Search for the cell housing the specified text and yield its (x, y) center coordinate. 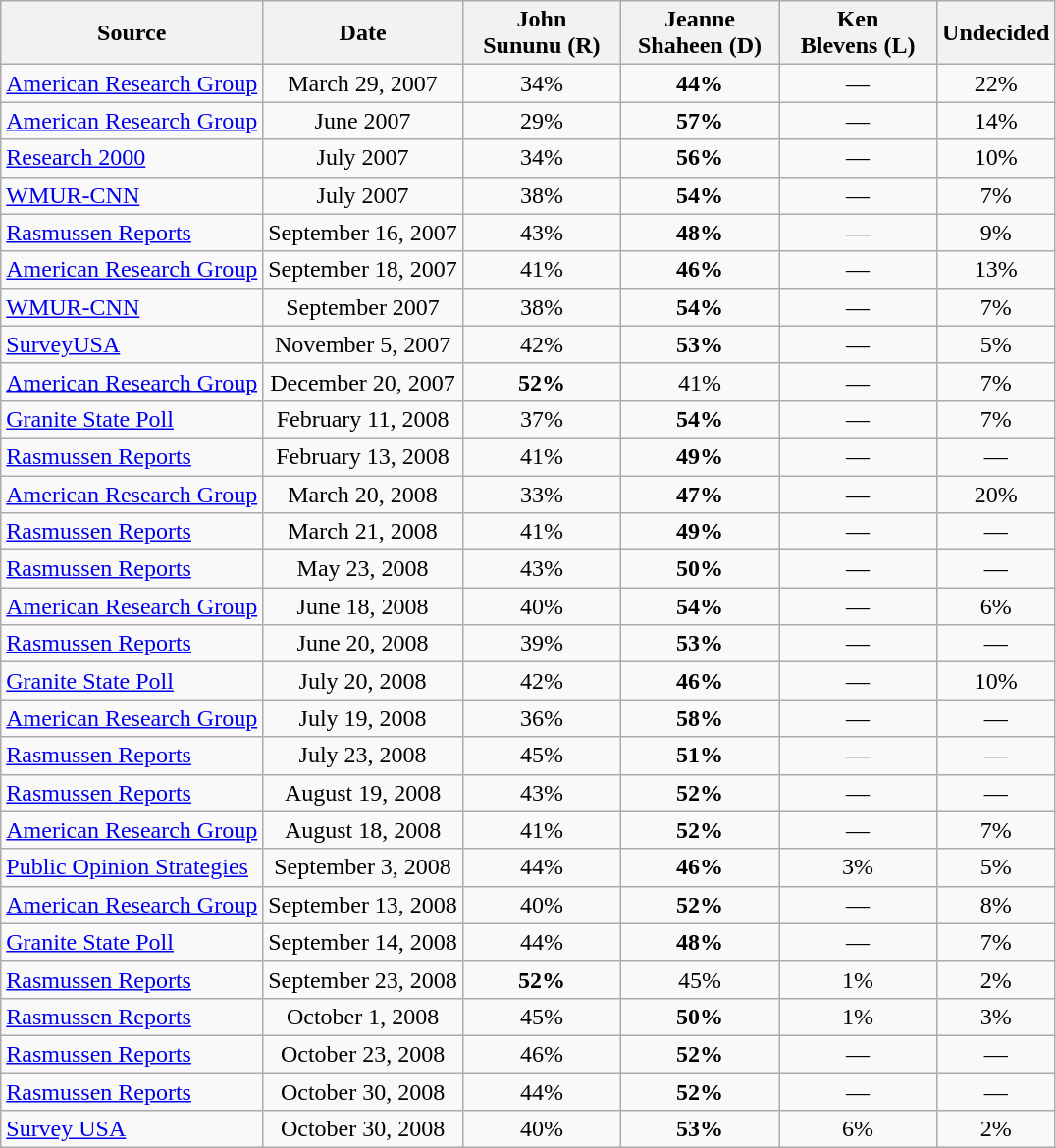
June 20, 2008 (363, 644)
March 29, 2007 (363, 83)
July 20, 2008 (363, 681)
33% (542, 494)
February 11, 2008 (363, 419)
37% (542, 419)
Date (363, 33)
August 19, 2008 (363, 793)
July 19, 2008 (363, 718)
November 5, 2007 (363, 344)
JeanneShaheen (D) (699, 33)
February 13, 2008 (363, 456)
Survey USA (132, 1129)
Undecided (996, 33)
51% (699, 756)
22% (996, 83)
May 23, 2008 (363, 569)
14% (996, 121)
56% (699, 158)
August 18, 2008 (363, 830)
December 20, 2007 (363, 382)
29% (542, 121)
20% (996, 494)
September 23, 2008 (363, 979)
47% (699, 494)
Public Opinion Strategies (132, 867)
March 20, 2008 (363, 494)
July 23, 2008 (363, 756)
9% (996, 233)
March 21, 2008 (363, 532)
Source (132, 33)
June 2007 (363, 121)
39% (542, 644)
September 14, 2008 (363, 942)
58% (699, 718)
SurveyUSA (132, 344)
September 13, 2008 (363, 905)
September 16, 2007 (363, 233)
8% (996, 905)
36% (542, 718)
57% (699, 121)
13% (996, 270)
October 23, 2008 (363, 1054)
September 3, 2008 (363, 867)
KenBlevens (L) (858, 33)
October 1, 2008 (363, 1017)
September 2007 (363, 307)
June 18, 2008 (363, 606)
September 18, 2007 (363, 270)
JohnSununu (R) (542, 33)
Research 2000 (132, 158)
